Detect which cell encompasses the target text, then output its [X, Y] center coordinate. 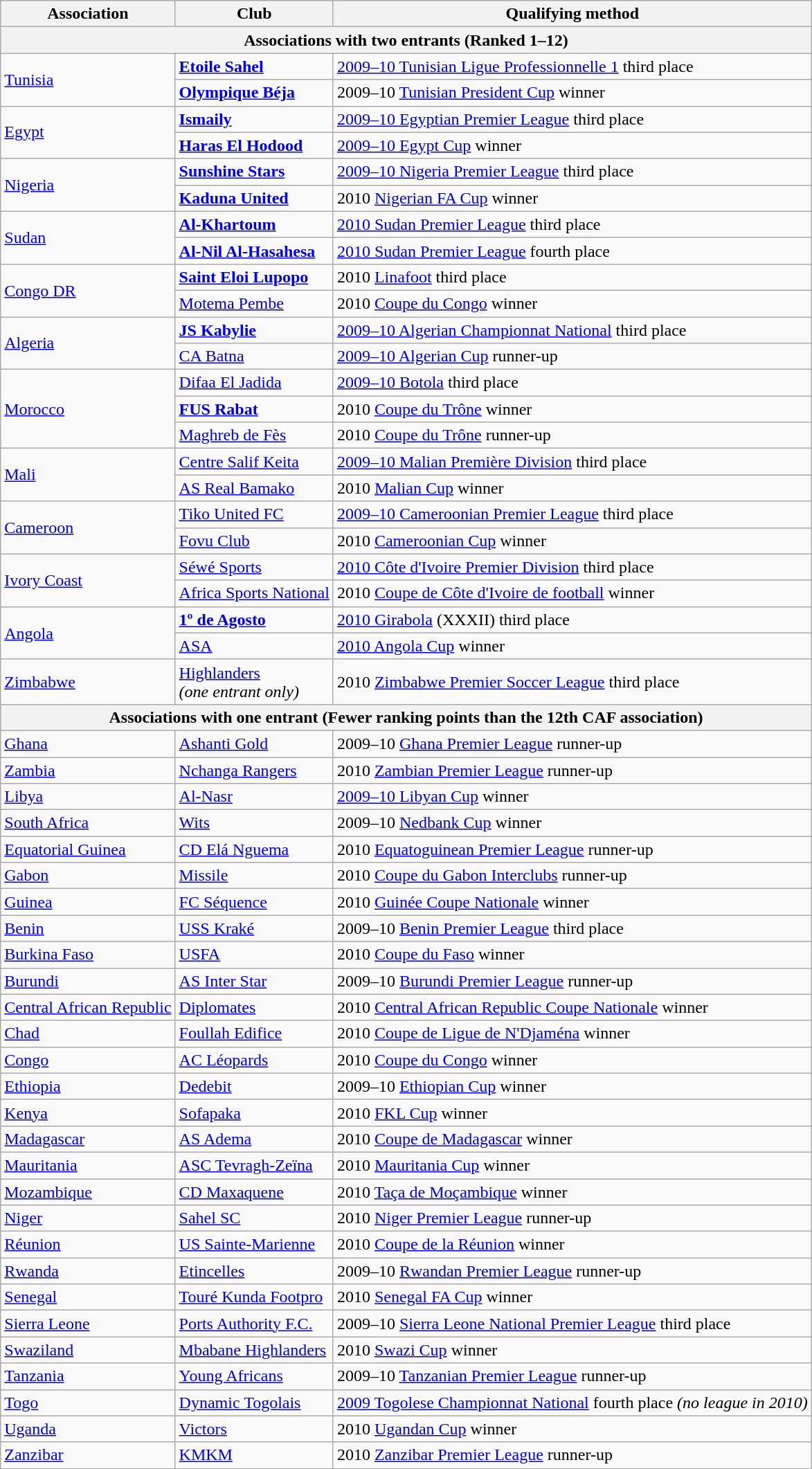
2010 Coupe de la Réunion winner [572, 1245]
2010 Nigerian FA Cup winner [572, 198]
2010 Niger Premier League runner-up [572, 1218]
2010 Coupe du Trône winner [572, 409]
2010 Sudan Premier League third place [572, 224]
Uganda [88, 1429]
Dedebit [254, 1086]
Etoile Sahel [254, 66]
CD Elá Nguema [254, 849]
Ismaily [254, 119]
Al-Khartoum [254, 224]
2009–10 Malian Première Division third place [572, 462]
2010 Central African Republic Coupe Nationale winner [572, 1007]
2010 Côte d'Ivoire Premier Division third place [572, 567]
2010 Coupe du Gabon Interclubs runner-up [572, 876]
Burkina Faso [88, 955]
2010 Girabola (XXXII) third place [572, 620]
2010 Coupe du Faso winner [572, 955]
AC Léopards [254, 1060]
Associations with one entrant (Fewer ranking points than the 12th CAF association) [406, 717]
2010 Zambian Premier League runner-up [572, 770]
2010 Senegal FA Cup winner [572, 1297]
Mozambique [88, 1191]
Foullah Edifice [254, 1034]
Swaziland [88, 1350]
US Sainte-Marienne [254, 1245]
Morocco [88, 409]
Club [254, 14]
2009–10 Tunisian Ligue Professionnelle 1 third place [572, 66]
Centre Salif Keita [254, 462]
2010 Zanzibar Premier League runner-up [572, 1455]
2009–10 Nedbank Cup winner [572, 823]
Ashanti Gold [254, 743]
KMKM [254, 1455]
Maghreb de Fès [254, 435]
Gabon [88, 876]
Mbabane Highlanders [254, 1350]
Senegal [88, 1297]
2009–10 Burundi Premier League runner-up [572, 981]
2010 Coupe du Trône runner-up [572, 435]
2010 Mauritania Cup winner [572, 1165]
Ghana [88, 743]
Sierra Leone [88, 1324]
Kenya [88, 1112]
Etincelles [254, 1271]
Sofapaka [254, 1112]
2010 Ugandan Cup winner [572, 1429]
2009–10 Ethiopian Cup winner [572, 1086]
Mauritania [88, 1165]
Réunion [88, 1245]
Zanzibar [88, 1455]
JS Kabylie [254, 330]
Difaa El Jadida [254, 383]
Touré Kunda Footpro [254, 1297]
2009–10 Algerian Cup runner-up [572, 357]
2010 Sudan Premier League fourth place [572, 251]
2010 Coupe de Madagascar winner [572, 1139]
Saint Eloi Lupopo [254, 277]
Algeria [88, 343]
2010 Taça de Moçambique winner [572, 1191]
AS Adema [254, 1139]
2009–10 Rwandan Premier League runner-up [572, 1271]
Africa Sports National [254, 593]
Chad [88, 1034]
Qualifying method [572, 14]
Libya [88, 797]
Madagascar [88, 1139]
2010 Coupe de Ligue de N'Djaména winner [572, 1034]
Missile [254, 876]
AS Inter Star [254, 981]
Ethiopia [88, 1086]
Togo [88, 1403]
Al-Nasr [254, 797]
Tanzania [88, 1376]
Ports Authority F.C. [254, 1324]
Dynamic Togolais [254, 1403]
South Africa [88, 823]
USS Kraké [254, 928]
2009–10 Libyan Cup winner [572, 797]
Séwé Sports [254, 567]
2009–10 Tanzanian Premier League runner-up [572, 1376]
Equatorial Guinea [88, 849]
2010 Angola Cup winner [572, 646]
2010 Guinée Coupe Nationale winner [572, 902]
2010 Cameroonian Cup winner [572, 541]
Mali [88, 475]
ASA [254, 646]
2010 Zimbabwe Premier Soccer League third place [572, 681]
Rwanda [88, 1271]
AS Real Bamako [254, 488]
USFA [254, 955]
Sunshine Stars [254, 172]
Association [88, 14]
Kaduna United [254, 198]
Young Africans [254, 1376]
Niger [88, 1218]
2009–10 Egypt Cup winner [572, 145]
Diplomates [254, 1007]
2009–10 Nigeria Premier League third place [572, 172]
Tunisia [88, 80]
Al-Nil Al-Hasahesa [254, 251]
2009–10 Tunisian President Cup winner [572, 93]
Victors [254, 1429]
2009–10 Ghana Premier League runner-up [572, 743]
2009–10 Egyptian Premier League third place [572, 119]
Guinea [88, 902]
2009–10 Botola third place [572, 383]
Wits [254, 823]
Cameroon [88, 528]
2009–10 Cameroonian Premier League third place [572, 514]
Sudan [88, 237]
Tiko United FC [254, 514]
Nigeria [88, 185]
2009–10 Benin Premier League third place [572, 928]
Nchanga Rangers [254, 770]
Olympique Béja [254, 93]
2010 Coupe de Côte d'Ivoire de football winner [572, 593]
Zimbabwe [88, 681]
Ivory Coast [88, 580]
2009–10 Algerian Championnat National third place [572, 330]
Egypt [88, 132]
Benin [88, 928]
Burundi [88, 981]
Fovu Club [254, 541]
2010 Swazi Cup winner [572, 1350]
CD Maxaquene [254, 1191]
2010 Malian Cup winner [572, 488]
2010 FKL Cup winner [572, 1112]
Motema Pembe [254, 303]
Zambia [88, 770]
Angola [88, 633]
Central African Republic [88, 1007]
FC Séquence [254, 902]
Haras El Hodood [254, 145]
1º de Agosto [254, 620]
Sahel SC [254, 1218]
2009–10 Sierra Leone National Premier League third place [572, 1324]
2010 Equatoguinean Premier League runner-up [572, 849]
2009 Togolese Championnat National fourth place (no league in 2010) [572, 1403]
CA Batna [254, 357]
FUS Rabat [254, 409]
2010 Linafoot third place [572, 277]
Associations with two entrants (Ranked 1–12) [406, 40]
Congo [88, 1060]
ASC Tevragh-Zeïna [254, 1165]
Congo DR [88, 290]
Highlanders(one entrant only) [254, 681]
